Scan for the cell matching the given text and deliver its [x, y] coordinate at center. 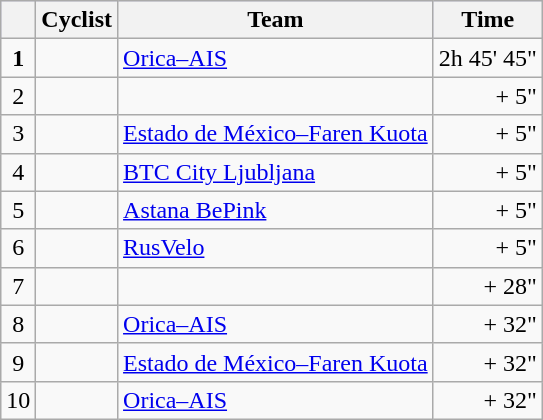
RusVelo [276, 248]
4 [18, 172]
1 [18, 58]
10 [18, 400]
6 [18, 248]
Astana BePink [276, 210]
5 [18, 210]
9 [18, 362]
2 [18, 96]
BTC City Ljubljana [276, 172]
8 [18, 324]
Time [488, 20]
2h 45' 45" [488, 58]
3 [18, 134]
7 [18, 286]
+ 28" [488, 286]
Cyclist [77, 20]
Team [276, 20]
